Return (x, y) of the center of cell containing provided text 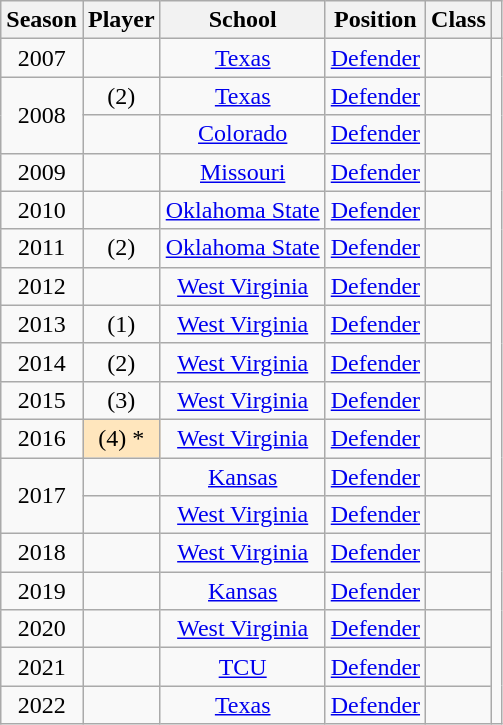
Player (121, 20)
(1) (121, 324)
(4) * (121, 438)
Season (42, 20)
2019 (42, 591)
2008 (42, 115)
2018 (42, 553)
2013 (42, 324)
School (242, 20)
2021 (42, 667)
2020 (42, 629)
2009 (42, 172)
2022 (42, 705)
2012 (42, 286)
2007 (42, 58)
Colorado (242, 134)
(3) (121, 400)
2014 (42, 362)
Missouri (242, 172)
2016 (42, 438)
2010 (42, 210)
2011 (42, 248)
Class (459, 20)
Position (375, 20)
2017 (42, 496)
2015 (42, 400)
TCU (242, 667)
